Return [x, y] of the center of cell containing provided text 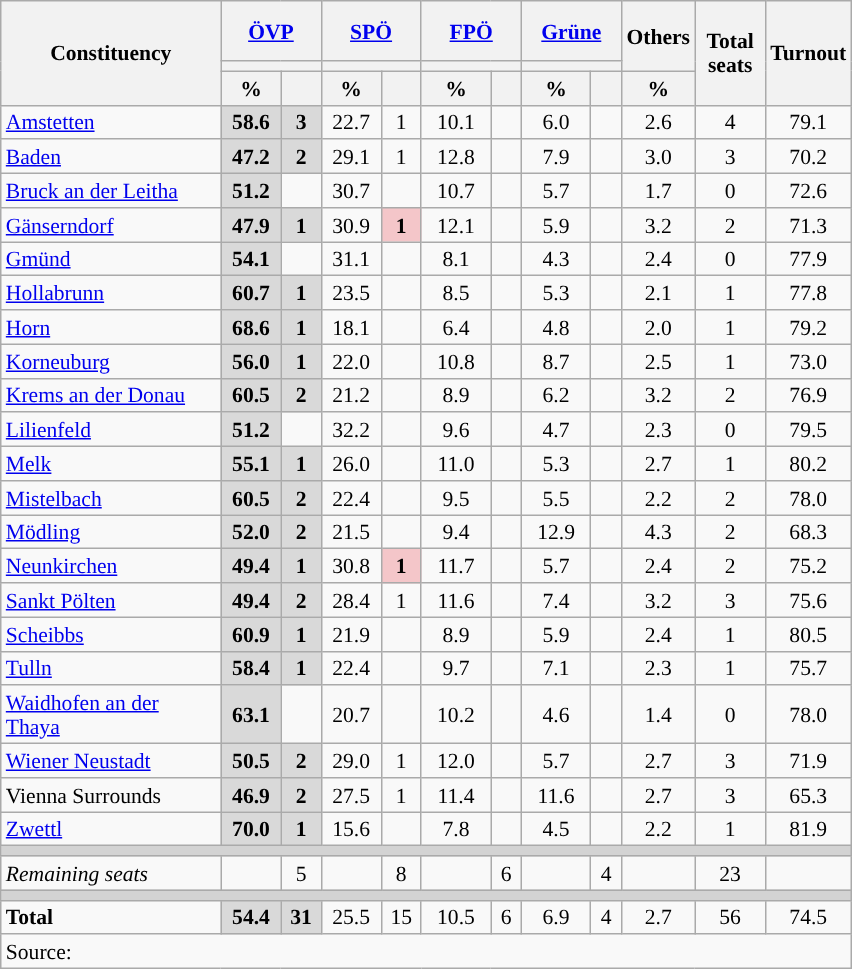
2.0 [658, 327]
6.4 [456, 327]
68.6 [251, 327]
10.2 [456, 715]
56 [730, 917]
6.2 [556, 395]
29.0 [351, 761]
Lilienfeld [111, 430]
72.6 [808, 191]
Grüne [571, 31]
12.0 [456, 761]
8.1 [456, 259]
1.4 [658, 715]
7.9 [556, 157]
75.6 [808, 600]
ÖVP [271, 31]
4.7 [556, 430]
Waidhofen an der Thaya [111, 715]
80.5 [808, 634]
23.5 [351, 293]
FPÖ [471, 31]
Gmünd [111, 259]
Mistelbach [111, 498]
4.5 [556, 829]
21.2 [351, 395]
60.9 [251, 634]
47.9 [251, 225]
23 [730, 873]
58.6 [251, 122]
80.2 [808, 464]
Constituency [111, 53]
25.5 [351, 917]
Neunkirchen [111, 566]
3.0 [658, 157]
2.1 [658, 293]
77.8 [808, 293]
75.2 [808, 566]
10.5 [456, 917]
68.3 [808, 532]
8.5 [456, 293]
54.4 [251, 917]
Hollabrunn [111, 293]
Korneuburg [111, 361]
Melk [111, 464]
Turnout [808, 53]
SPÖ [371, 31]
7.1 [556, 668]
77.9 [808, 259]
11.4 [456, 795]
6.9 [556, 917]
Bruck an der Leitha [111, 191]
Vienna Surrounds [111, 795]
56.0 [251, 361]
9.4 [456, 532]
74.5 [808, 917]
7.4 [556, 600]
Source: [426, 952]
2.5 [658, 361]
22.0 [351, 361]
79.2 [808, 327]
52.0 [251, 532]
10.7 [456, 191]
8.7 [556, 361]
11.7 [456, 566]
21.5 [351, 532]
75.7 [808, 668]
79.5 [808, 430]
6.0 [556, 122]
Total [111, 917]
65.3 [808, 795]
12.9 [556, 532]
Mödling [111, 532]
9.5 [456, 498]
18.1 [351, 327]
Gänserndorf [111, 225]
Horn [111, 327]
70.2 [808, 157]
Totalseats [730, 53]
10.1 [456, 122]
76.9 [808, 395]
32.2 [351, 430]
Wiener Neustadt [111, 761]
Scheibbs [111, 634]
Remaining seats [111, 873]
47.2 [251, 157]
Others [658, 36]
30.9 [351, 225]
4.8 [556, 327]
Tulln [111, 668]
46.9 [251, 795]
21.9 [351, 634]
12.1 [456, 225]
Krems an der Donau [111, 395]
29.1 [351, 157]
73.0 [808, 361]
71.9 [808, 761]
54.1 [251, 259]
81.9 [808, 829]
31.1 [351, 259]
70.0 [251, 829]
55.1 [251, 464]
12.8 [456, 157]
26.0 [351, 464]
9.6 [456, 430]
22.7 [351, 122]
8 [401, 873]
7.8 [456, 829]
30.7 [351, 191]
58.4 [251, 668]
63.1 [251, 715]
60.7 [251, 293]
71.3 [808, 225]
11.0 [456, 464]
4.6 [556, 715]
15 [401, 917]
20.7 [351, 715]
9.7 [456, 668]
15.6 [351, 829]
50.5 [251, 761]
10.8 [456, 361]
Zwettl [111, 829]
Baden [111, 157]
28.4 [351, 600]
27.5 [351, 795]
2.6 [658, 122]
5.5 [556, 498]
Amstetten [111, 122]
Sankt Pölten [111, 600]
30.8 [351, 566]
5 [301, 873]
1.7 [658, 191]
31 [301, 917]
79.1 [808, 122]
